Scan for the cell matching the given text and deliver its (x, y) coordinate at center. 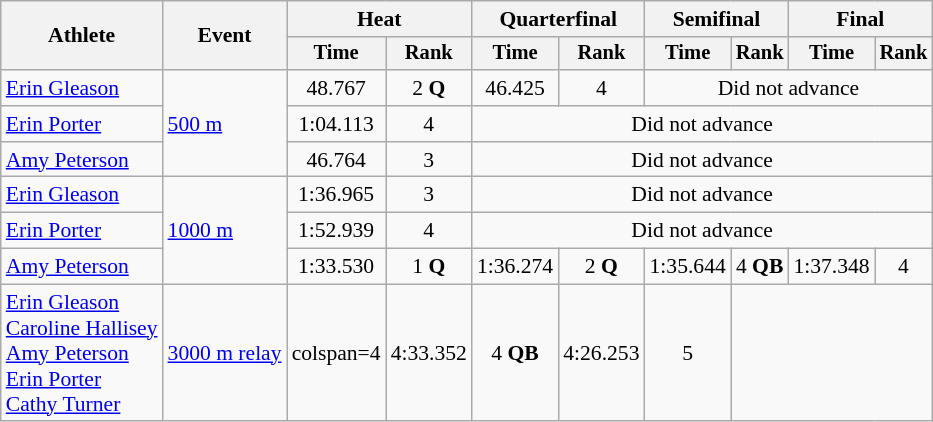
46.764 (336, 160)
Erin GleasonCaroline HalliseyAmy PetersonErin PorterCathy Turner (82, 353)
5 (688, 353)
Event (225, 36)
1:36.274 (515, 267)
1:04.113 (336, 124)
Heat (380, 19)
48.767 (336, 88)
3000 m relay (225, 353)
colspan=4 (336, 353)
Athlete (82, 36)
1:36.965 (336, 195)
46.425 (515, 88)
Quarterfinal (558, 19)
4:26.253 (601, 353)
1 Q (429, 267)
1:35.644 (688, 267)
4:33.352 (429, 353)
500 m (225, 124)
Semifinal (717, 19)
1:52.939 (336, 231)
1:37.348 (831, 267)
1000 m (225, 230)
Final (860, 19)
1:33.530 (336, 267)
